Search for the cell housing the specified text and yield its [X, Y] center coordinate. 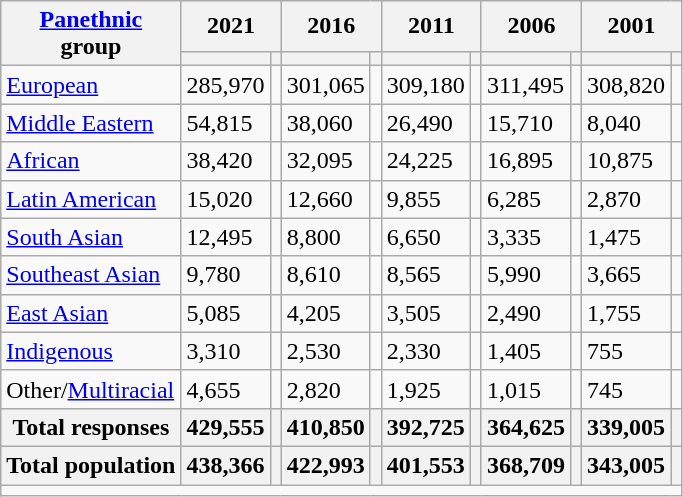
2011 [431, 26]
African [91, 161]
755 [626, 351]
3,505 [426, 313]
401,553 [426, 465]
410,850 [326, 427]
12,660 [326, 199]
368,709 [526, 465]
24,225 [426, 161]
26,490 [426, 123]
308,820 [626, 85]
4,205 [326, 313]
2,490 [526, 313]
8,800 [326, 237]
3,335 [526, 237]
4,655 [226, 389]
Panethnicgroup [91, 34]
European [91, 85]
285,970 [226, 85]
311,495 [526, 85]
2,530 [326, 351]
422,993 [326, 465]
1,405 [526, 351]
5,990 [526, 275]
2021 [231, 26]
9,780 [226, 275]
301,065 [326, 85]
343,005 [626, 465]
South Asian [91, 237]
6,285 [526, 199]
2006 [531, 26]
54,815 [226, 123]
Southeast Asian [91, 275]
East Asian [91, 313]
16,895 [526, 161]
392,725 [426, 427]
Total population [91, 465]
32,095 [326, 161]
38,060 [326, 123]
15,710 [526, 123]
Middle Eastern [91, 123]
1,015 [526, 389]
438,366 [226, 465]
1,925 [426, 389]
1,755 [626, 313]
429,555 [226, 427]
364,625 [526, 427]
339,005 [626, 427]
Total responses [91, 427]
2001 [632, 26]
2,330 [426, 351]
2,820 [326, 389]
Indigenous [91, 351]
745 [626, 389]
8,565 [426, 275]
38,420 [226, 161]
309,180 [426, 85]
12,495 [226, 237]
9,855 [426, 199]
1,475 [626, 237]
8,040 [626, 123]
3,665 [626, 275]
8,610 [326, 275]
6,650 [426, 237]
5,085 [226, 313]
3,310 [226, 351]
Latin American [91, 199]
Other/Multiracial [91, 389]
15,020 [226, 199]
10,875 [626, 161]
2016 [331, 26]
2,870 [626, 199]
